Detect which cell encompasses the target text, then output its (X, Y) center coordinate. 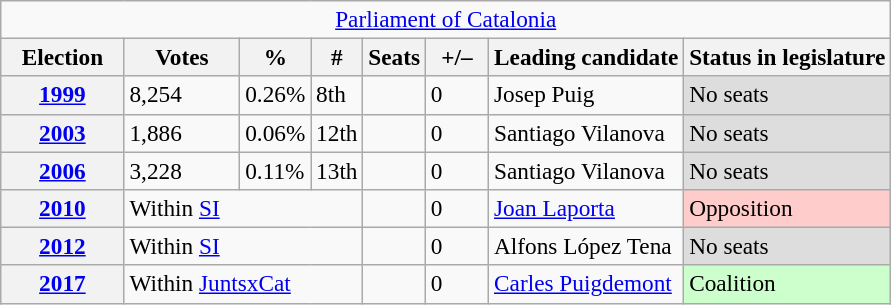
Josep Puig (586, 95)
Coalition (788, 284)
Seats (394, 57)
Parliament of Catalonia (446, 19)
Opposition (788, 208)
0.11% (276, 170)
1,886 (182, 133)
Within JuntsxCat (244, 284)
Leading candidate (586, 57)
2003 (62, 133)
Carles Puigdemont (586, 284)
1999 (62, 95)
2010 (62, 208)
Votes (182, 57)
2006 (62, 170)
12th (337, 133)
Status in legislature (788, 57)
Joan Laporta (586, 208)
0.26% (276, 95)
0.06% (276, 133)
2017 (62, 284)
Election (62, 57)
8,254 (182, 95)
# (337, 57)
+/– (456, 57)
% (276, 57)
Alfons López Tena (586, 246)
13th (337, 170)
3,228 (182, 170)
8th (337, 95)
2012 (62, 246)
